Locate the cell with the specified text and output its (x, y) center coordinate. 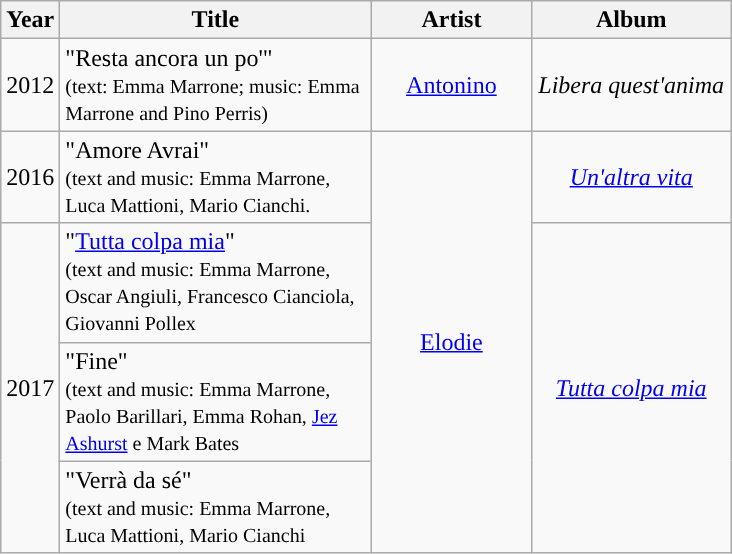
Libera quest'anima (632, 85)
"Fine"(text and music: Emma Marrone, Paolo Barillari, Emma Rohan, Jez Ashurst e Mark Bates (216, 402)
Antonino (452, 85)
Artist (452, 20)
Year (30, 20)
Elodie (452, 342)
Album (632, 20)
Tutta colpa mia (632, 388)
"Tutta colpa mia"(text and music: Emma Marrone, Oscar Angiuli, Francesco Cianciola, Giovanni Pollex (216, 282)
2016 (30, 177)
"Verrà da sé"(text and music: Emma Marrone, Luca Mattioni, Mario Cianchi (216, 507)
Un'altra vita (632, 177)
2017 (30, 388)
2012 (30, 85)
"Amore Avrai"(text and music: Emma Marrone, Luca Mattioni, Mario Cianchi. (216, 177)
"Resta ancora un po'"(text: Emma Marrone; music: Emma Marrone and Pino Perris) (216, 85)
Title (216, 20)
